Determine the [X, Y] coordinate at the center of the cell enclosing the given text.  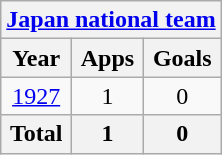
1927 [36, 96]
Goals [182, 58]
Japan national team [111, 20]
Apps [108, 58]
Total [36, 134]
Year [36, 58]
